Search for the cell housing the specified text and yield its (x, y) center coordinate. 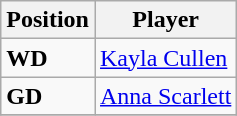
Anna Scarlett (165, 96)
Position (48, 20)
Kayla Cullen (165, 58)
WD (48, 58)
GD (48, 96)
Player (165, 20)
